Pinpoint the cell where the given text exists, returning its [x, y] midpoint coordinate. 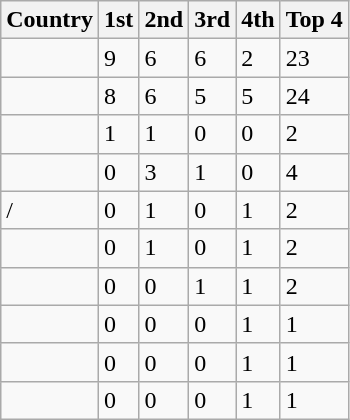
1st [118, 20]
23 [314, 58]
Country [50, 20]
4th [258, 20]
3rd [212, 20]
4 [314, 172]
24 [314, 96]
9 [118, 58]
Top 4 [314, 20]
/ [50, 210]
2nd [164, 20]
8 [118, 96]
3 [164, 172]
